Detect which cell encompasses the target text, then output its (X, Y) center coordinate. 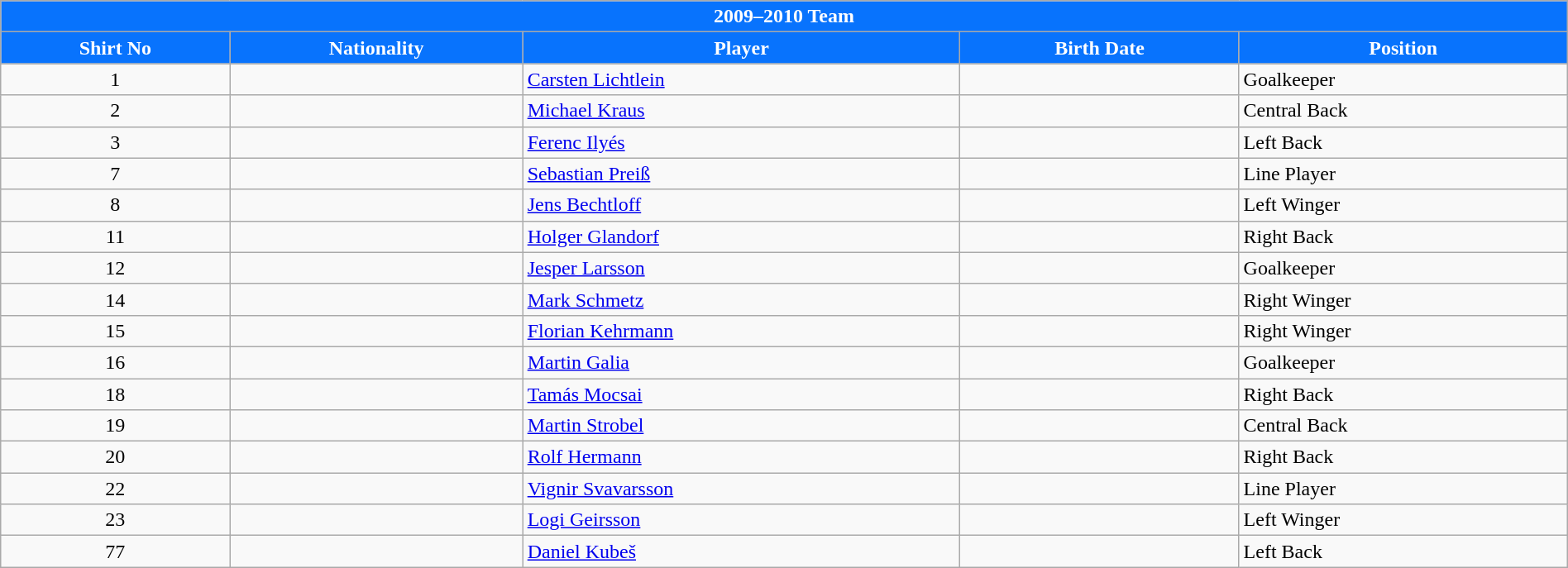
8 (116, 205)
Player (741, 48)
Jens Bechtloff (741, 205)
3 (116, 142)
Rolf Hermann (741, 457)
Logi Geirsson (741, 520)
20 (116, 457)
2009–2010 Team (784, 17)
Martin Strobel (741, 426)
2 (116, 111)
Vignir Svavarsson (741, 489)
Holger Glandorf (741, 236)
7 (116, 174)
1 (116, 79)
18 (116, 394)
77 (116, 551)
Ferenc Ilyés (741, 142)
16 (116, 362)
Tamás Mocsai (741, 394)
Birth Date (1100, 48)
Florian Kehrmann (741, 331)
12 (116, 268)
Carsten Lichtlein (741, 79)
Martin Galia (741, 362)
Sebastian Preiß (741, 174)
Position (1403, 48)
23 (116, 520)
Daniel Kubeš (741, 551)
Mark Schmetz (741, 299)
Shirt No (116, 48)
15 (116, 331)
22 (116, 489)
19 (116, 426)
Nationality (376, 48)
Michael Kraus (741, 111)
Jesper Larsson (741, 268)
14 (116, 299)
11 (116, 236)
